Provide the [x, y] coordinate of the cell's center where the given text is located.  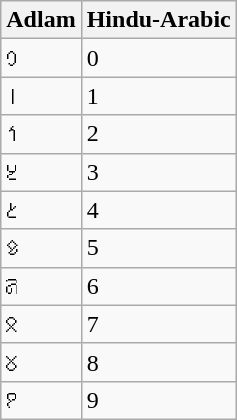
5 [158, 248]
3 [158, 172]
𞥑 [41, 96]
9 [158, 400]
𞥖 [41, 286]
Adlam [41, 20]
8 [158, 362]
6 [158, 286]
𞥔 [41, 210]
𞥒 [41, 134]
𞥙 [41, 400]
0 [158, 58]
4 [158, 210]
Hindu-Arabic [158, 20]
1 [158, 96]
𞥐 [41, 58]
𞥘 [41, 362]
𞥕 [41, 248]
7 [158, 324]
2 [158, 134]
𞥓 [41, 172]
𞥗 [41, 324]
